Scan for the cell matching the given text and deliver its [x, y] coordinate at center. 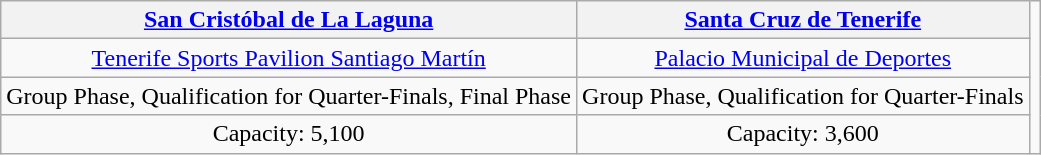
San Cristóbal de La Laguna [289, 20]
Capacity: 5,100 [289, 134]
Group Phase, Qualification for Quarter-Finals [803, 96]
Santa Cruz de Tenerife [803, 20]
Palacio Municipal de Deportes [803, 58]
Capacity: 3,600 [803, 134]
Tenerife Sports Pavilion Santiago Martín [289, 58]
Group Phase, Qualification for Quarter-Finals, Final Phase [289, 96]
